Scan for the cell matching the given text and deliver its (X, Y) coordinate at center. 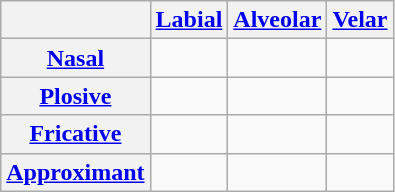
Nasal (76, 58)
Approximant (76, 172)
Labial (189, 20)
Alveolar (278, 20)
Plosive (76, 96)
Velar (360, 20)
Fricative (76, 134)
